Find where the given text appears and provide that cell's center as [X, Y] coordinate. 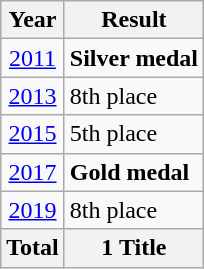
2019 [33, 210]
Result [134, 20]
2011 [33, 58]
Gold medal [134, 172]
1 Title [134, 248]
2017 [33, 172]
Silver medal [134, 58]
5th place [134, 134]
Total [33, 248]
2015 [33, 134]
2013 [33, 96]
Year [33, 20]
